Detect which cell encompasses the target text, then output its (x, y) center coordinate. 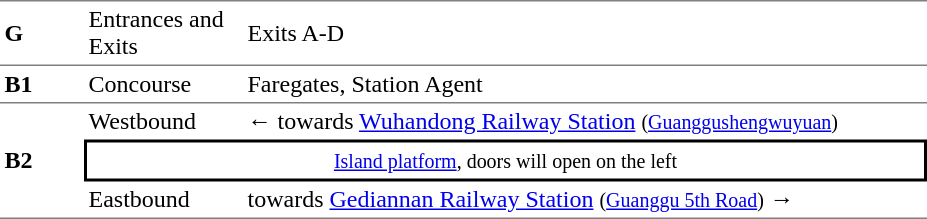
Concourse (164, 84)
Entrances and Exits (164, 32)
G (42, 32)
Westbound (164, 122)
B1 (42, 84)
Faregates, Station Agent (585, 84)
Island platform, doors will open on the left (506, 161)
Exits A-D (585, 32)
← towards Wuhandong Railway Station (Guanggushengwuyuan) (585, 122)
